For the text-containing cell, return its midpoint in (x, y) coordinate format. 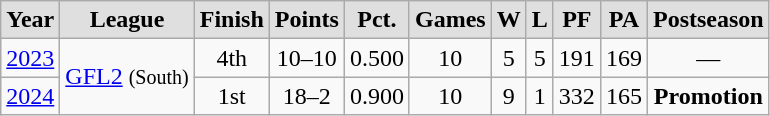
332 (576, 96)
2024 (30, 96)
9 (508, 96)
1 (540, 96)
GFL2 (South) (127, 77)
18–2 (306, 96)
— (708, 58)
L (540, 20)
Pct. (376, 20)
2023 (30, 58)
169 (624, 58)
PF (576, 20)
4th (232, 58)
0.500 (376, 58)
League (127, 20)
0.900 (376, 96)
W (508, 20)
191 (576, 58)
10–10 (306, 58)
Games (450, 20)
Finish (232, 20)
Promotion (708, 96)
1st (232, 96)
Year (30, 20)
Postseason (708, 20)
165 (624, 96)
Points (306, 20)
PA (624, 20)
